Return the [x, y] coordinate for the center point of the cell that contains the specified text.  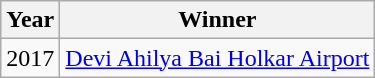
Devi Ahilya Bai Holkar Airport [218, 58]
Year [30, 20]
Winner [218, 20]
2017 [30, 58]
